Find where the given text appears and provide that cell's center as (x, y) coordinate. 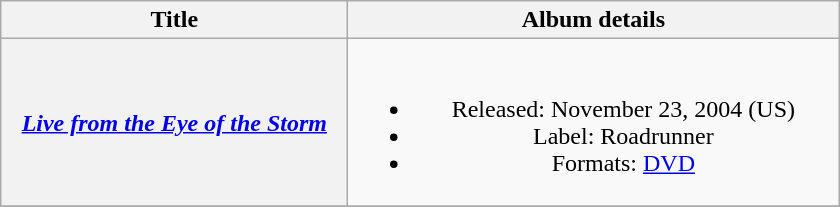
Album details (594, 20)
Live from the Eye of the Storm (174, 122)
Title (174, 20)
Released: November 23, 2004 (US)Label: RoadrunnerFormats: DVD (594, 122)
